From the cell containing the given text, extract its center point as [X, Y] coordinate. 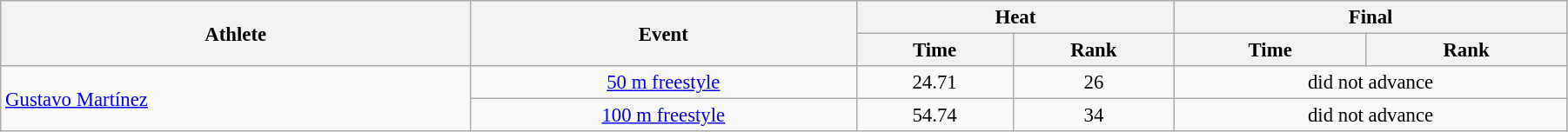
54.74 [935, 115]
Event [663, 33]
100 m freestyle [663, 115]
34 [1094, 115]
26 [1094, 82]
Athlete [236, 33]
Heat [1015, 17]
50 m freestyle [663, 82]
Final [1371, 17]
Gustavo Martínez [236, 99]
24.71 [935, 82]
